Scan for the cell matching the given text and deliver its [x, y] coordinate at center. 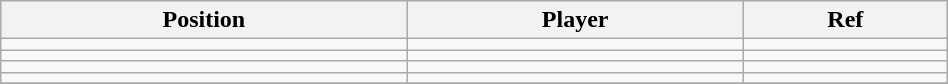
Ref [845, 20]
Player [576, 20]
Position [204, 20]
